From the cell containing the given text, extract its center point as [X, Y] coordinate. 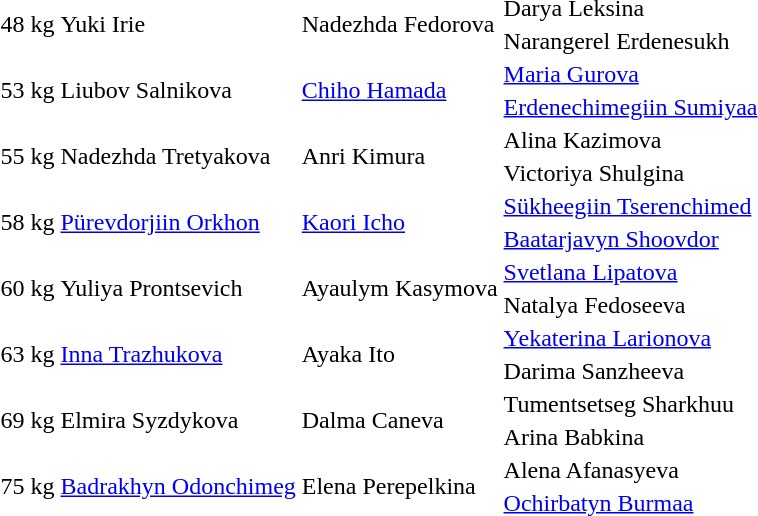
Ayaulym Kasymova [400, 288]
Yuliya Prontsevich [178, 288]
Nadezhda Tretyakova [178, 156]
Dalma Caneva [400, 420]
Pürevdorjiin Orkhon [178, 222]
Ayaka Ito [400, 354]
Inna Trazhukova [178, 354]
Liubov Salnikova [178, 90]
Chiho Hamada [400, 90]
Kaori Icho [400, 222]
Elmira Syzdykova [178, 420]
Anri Kimura [400, 156]
